Identify which cell holds the provided text, then report its (X, Y) central coordinate. 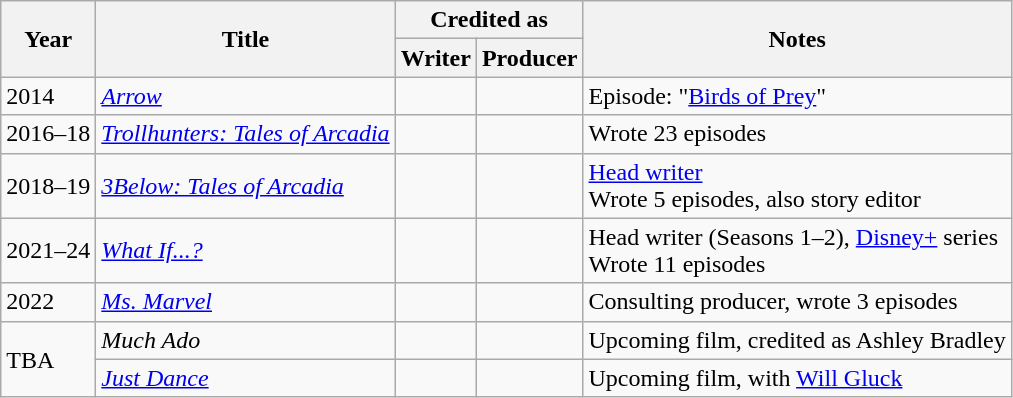
Producer (530, 58)
Ms. Marvel (246, 302)
What If...? (246, 250)
Writer (436, 58)
Upcoming film, with Will Gluck (797, 378)
Upcoming film, credited as Ashley Bradley (797, 340)
Much Ado (246, 340)
Trollhunters: Tales of Arcadia (246, 134)
Year (48, 39)
Credited as (489, 20)
Head writerWrote 5 episodes, also story editor (797, 186)
TBA (48, 359)
Consulting producer, wrote 3 episodes (797, 302)
2016–18 (48, 134)
Episode: "Birds of Prey" (797, 96)
2014 (48, 96)
3Below: Tales of Arcadia (246, 186)
2021–24 (48, 250)
Head writer (Seasons 1–2), Disney+ seriesWrote 11 episodes (797, 250)
Just Dance (246, 378)
Arrow (246, 96)
Notes (797, 39)
Wrote 23 episodes (797, 134)
2022 (48, 302)
Title (246, 39)
2018–19 (48, 186)
